Determine the (X, Y) coordinate at the center of the cell enclosing the given text.  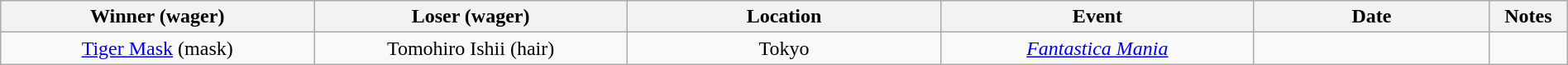
Tomohiro Ishii (hair) (471, 48)
Tokyo (784, 48)
Loser (wager) (471, 17)
Fantastica Mania (1097, 48)
Location (784, 17)
Date (1371, 17)
Event (1097, 17)
Winner (wager) (157, 17)
Tiger Mask (mask) (157, 48)
Notes (1528, 17)
